Return [X, Y] of the center of cell containing provided text 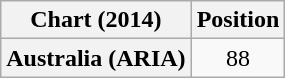
Australia (ARIA) [96, 58]
Chart (2014) [96, 20]
88 [238, 58]
Position [238, 20]
